Scan for the cell matching the given text and deliver its (x, y) coordinate at center. 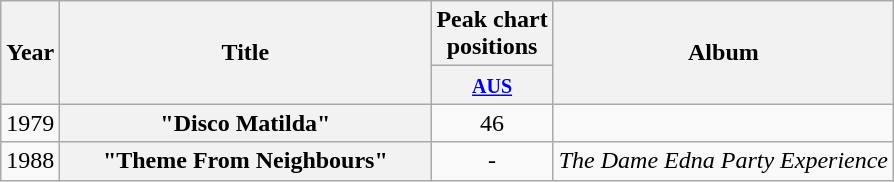
Year (30, 52)
AUS (492, 85)
46 (492, 123)
Peak chartpositions (492, 34)
"Theme From Neighbours" (246, 161)
"Disco Matilda" (246, 123)
Album (723, 52)
Title (246, 52)
The Dame Edna Party Experience (723, 161)
1988 (30, 161)
1979 (30, 123)
- (492, 161)
